Determine the (X, Y) coordinate at the center of the cell enclosing the given text.  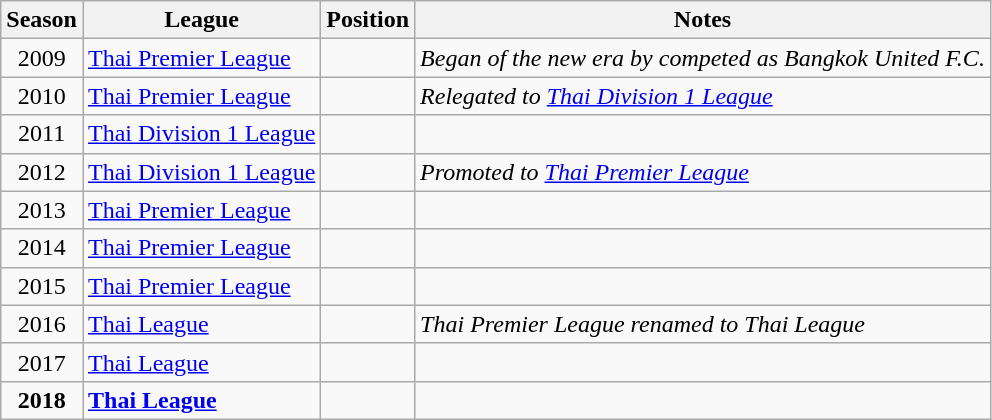
2014 (42, 248)
League (201, 20)
2016 (42, 324)
2009 (42, 58)
Position (368, 20)
2010 (42, 96)
2013 (42, 210)
Season (42, 20)
2017 (42, 362)
Began of the new era by competed as Bangkok United F.C. (703, 58)
2012 (42, 172)
Relegated to Thai Division 1 League (703, 96)
2015 (42, 286)
Promoted to Thai Premier League (703, 172)
Thai Premier League renamed to Thai League (703, 324)
2018 (42, 400)
Notes (703, 20)
2011 (42, 134)
